Return (X, Y) of the center of cell containing provided text 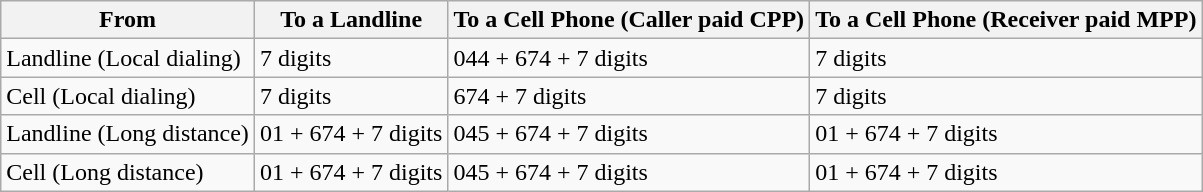
Landline (Local dialing) (128, 58)
Cell (Long distance) (128, 172)
To a Landline (350, 20)
To a Cell Phone (Caller paid CPP) (629, 20)
From (128, 20)
044 + 674 + 7 digits (629, 58)
Cell (Local dialing) (128, 96)
674 + 7 digits (629, 96)
To a Cell Phone (Receiver paid MPP) (1006, 20)
Landline (Long distance) (128, 134)
